Scan for the cell matching the given text and deliver its [X, Y] coordinate at center. 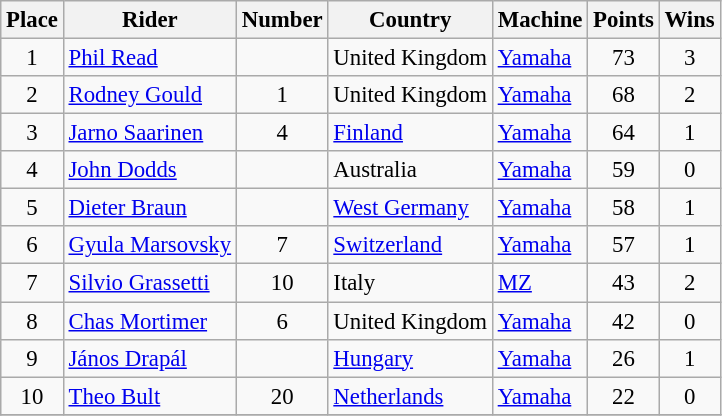
43 [624, 283]
János Drapál [150, 358]
57 [624, 245]
MZ [540, 283]
73 [624, 58]
Number [282, 20]
Country [410, 20]
20 [282, 396]
Dieter Braun [150, 208]
Phil Read [150, 58]
42 [624, 321]
Switzerland [410, 245]
64 [624, 133]
58 [624, 208]
9 [32, 358]
Machine [540, 20]
Rodney Gould [150, 95]
Theo Bult [150, 396]
Rider [150, 20]
26 [624, 358]
Gyula Marsovsky [150, 245]
Finland [410, 133]
Italy [410, 283]
Jarno Saarinen [150, 133]
Place [32, 20]
West Germany [410, 208]
8 [32, 321]
John Dodds [150, 170]
Points [624, 20]
Silvio Grassetti [150, 283]
22 [624, 396]
Chas Mortimer [150, 321]
59 [624, 170]
Australia [410, 170]
Wins [690, 20]
5 [32, 208]
Netherlands [410, 396]
68 [624, 95]
Hungary [410, 358]
